Provide the [x, y] coordinate of the cell's center where the given text is located.  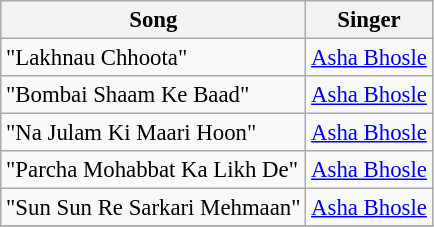
"Na Julam Ki Maari Hoon" [154, 133]
"Lakhnau Chhoota" [154, 58]
"Parcha Mohabbat Ka Likh De" [154, 170]
"Sun Sun Re Sarkari Mehmaan" [154, 208]
"Bombai Shaam Ke Baad" [154, 95]
Song [154, 20]
Singer [369, 20]
